Scan for the cell matching the given text and deliver its (X, Y) coordinate at center. 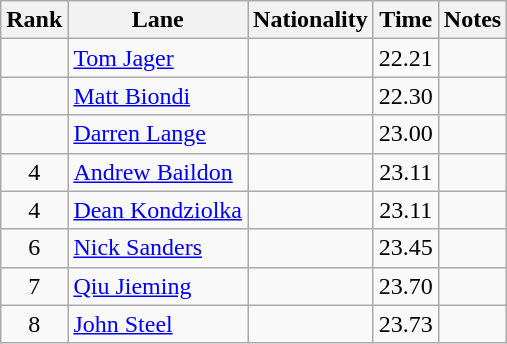
8 (34, 324)
Time (406, 20)
23.73 (406, 324)
Nick Sanders (158, 248)
Notes (472, 20)
22.21 (406, 58)
22.30 (406, 96)
7 (34, 286)
Rank (34, 20)
Matt Biondi (158, 96)
Nationality (311, 20)
6 (34, 248)
John Steel (158, 324)
Darren Lange (158, 134)
Tom Jager (158, 58)
Qiu Jieming (158, 286)
Lane (158, 20)
Andrew Baildon (158, 172)
23.00 (406, 134)
23.70 (406, 286)
Dean Kondziolka (158, 210)
23.45 (406, 248)
